Determine the (x, y) coordinate at the center of the cell enclosing the given text.  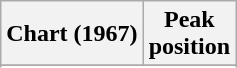
Chart (1967) (72, 34)
Peak position (189, 34)
